For the text-containing cell, return its midpoint in (X, Y) coordinate format. 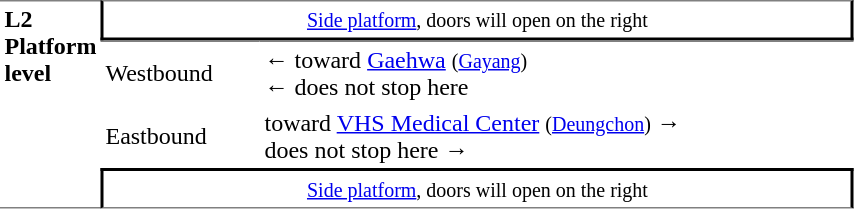
← toward Gaehwa (Gayang)← does not stop here (557, 72)
Westbound (180, 72)
Eastbound (180, 136)
L2Platform level (50, 104)
toward VHS Medical Center (Deungchon) → does not stop here → (557, 136)
